Pinpoint the cell where the given text exists, returning its [X, Y] midpoint coordinate. 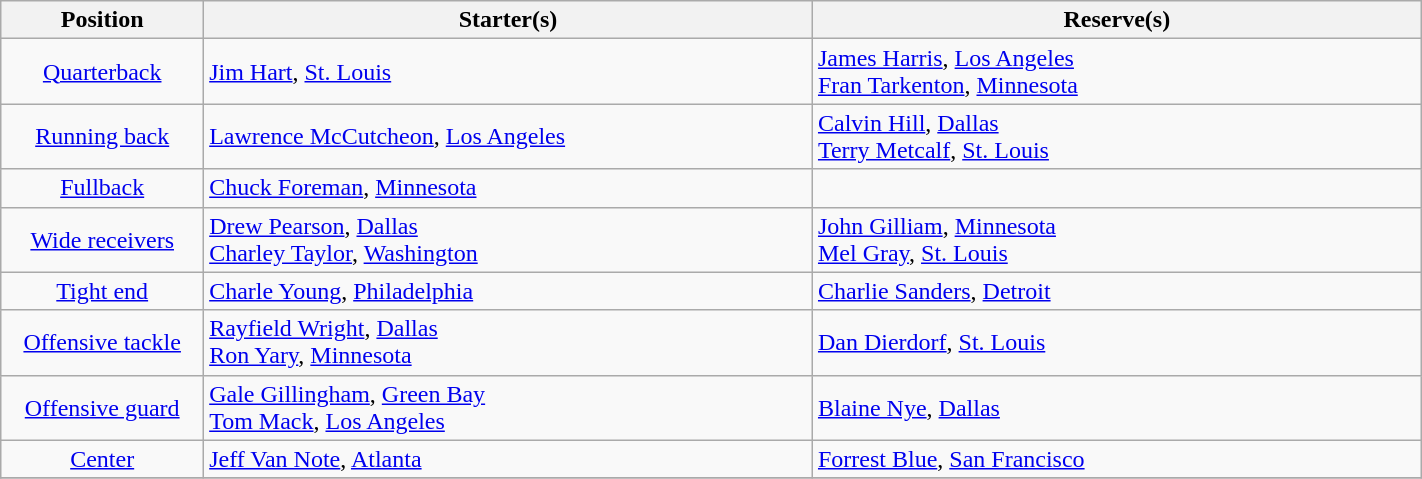
Gale Gillingham, Green Bay Tom Mack, Los Angeles [508, 408]
Calvin Hill, Dallas Terry Metcalf, St. Louis [1116, 136]
Quarterback [102, 72]
Offensive guard [102, 408]
Dan Dierdorf, St. Louis [1116, 342]
Center [102, 459]
Charlie Sanders, Detroit [1116, 291]
Offensive tackle [102, 342]
Blaine Nye, Dallas [1116, 408]
Running back [102, 136]
John Gilliam, Minnesota Mel Gray, St. Louis [1116, 240]
James Harris, Los Angeles Fran Tarkenton, Minnesota [1116, 72]
Chuck Foreman, Minnesota [508, 188]
Reserve(s) [1116, 20]
Fullback [102, 188]
Charle Young, Philadelphia [508, 291]
Position [102, 20]
Lawrence McCutcheon, Los Angeles [508, 136]
Tight end [102, 291]
Jeff Van Note, Atlanta [508, 459]
Rayfield Wright, Dallas Ron Yary, Minnesota [508, 342]
Drew Pearson, Dallas Charley Taylor, Washington [508, 240]
Starter(s) [508, 20]
Wide receivers [102, 240]
Forrest Blue, San Francisco [1116, 459]
Jim Hart, St. Louis [508, 72]
